Output the [X, Y] coordinate of the center of the cell containing the given text.  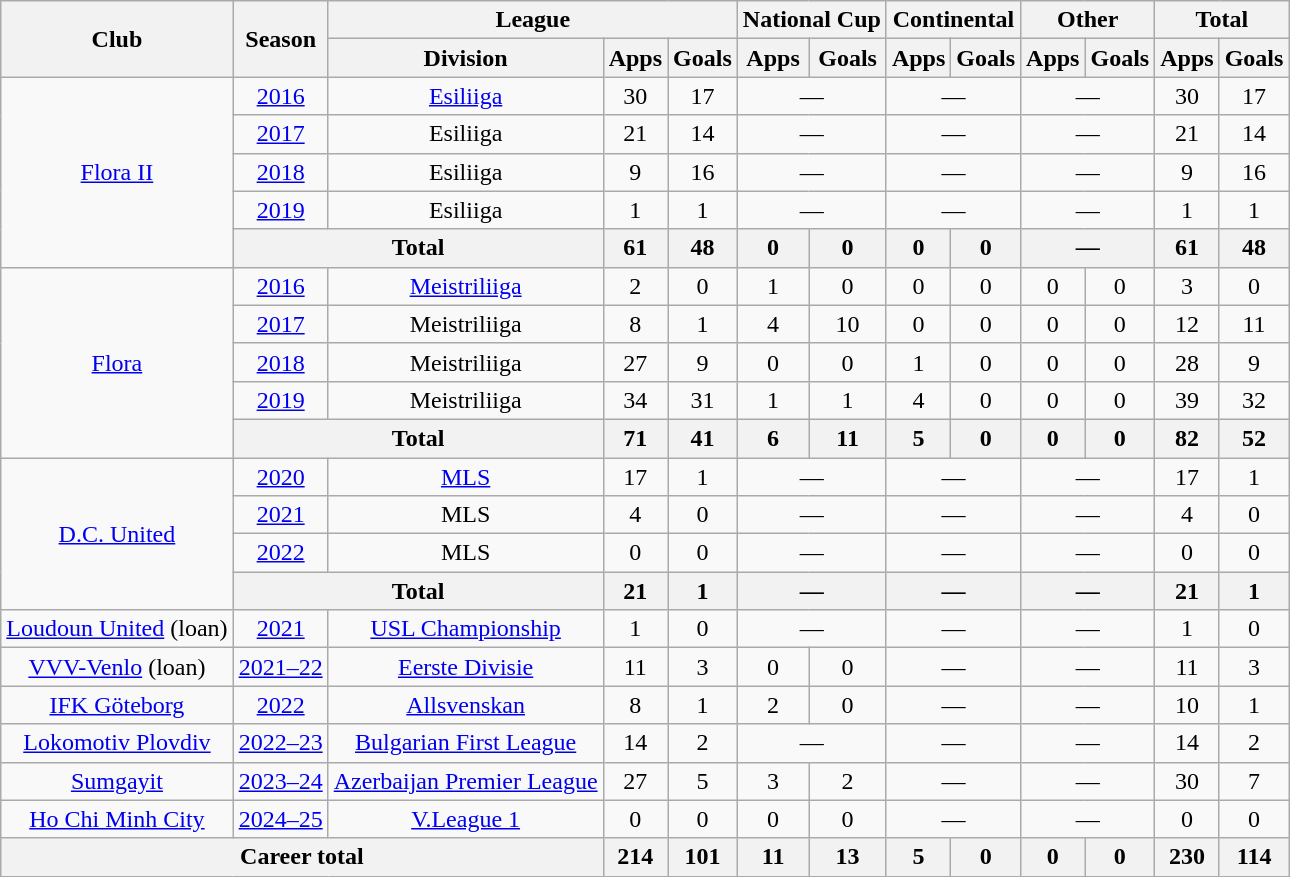
31 [703, 400]
2020 [280, 477]
7 [1254, 781]
Division [466, 58]
101 [703, 857]
2023–24 [280, 781]
34 [635, 400]
Azerbaijan Premier League [466, 781]
2022–23 [280, 743]
Flora [117, 362]
114 [1254, 857]
28 [1187, 362]
Flora II [117, 172]
71 [635, 438]
Continental [953, 20]
USL Championship [466, 629]
National Cup [812, 20]
League [532, 20]
2021–22 [280, 667]
Bulgarian First League [466, 743]
Season [280, 39]
Sumgayit [117, 781]
82 [1187, 438]
Other [1088, 20]
230 [1187, 857]
6 [773, 438]
Career total [302, 857]
32 [1254, 400]
13 [848, 857]
2024–25 [280, 819]
VVV-Venlo (loan) [117, 667]
D.C. United [117, 534]
52 [1254, 438]
Loudoun United (loan) [117, 629]
39 [1187, 400]
214 [635, 857]
IFK Göteborg [117, 705]
Lokomotiv Plovdiv [117, 743]
12 [1187, 324]
Allsvenskan [466, 705]
V.League 1 [466, 819]
Ho Chi Minh City [117, 819]
41 [703, 438]
Club [117, 39]
Eerste Divisie [466, 667]
